Identify which cell holds the provided text, then report its [x, y] central coordinate. 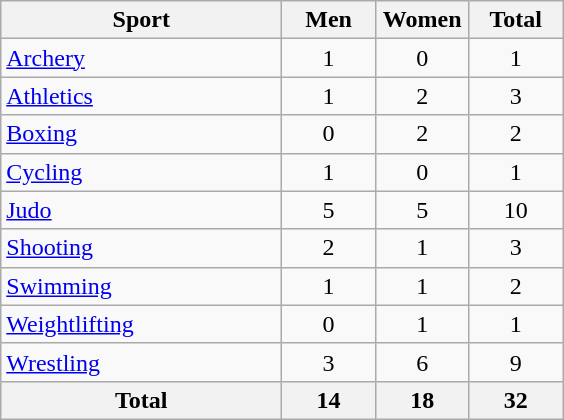
10 [516, 210]
Athletics [142, 96]
6 [422, 362]
Sport [142, 20]
Men [329, 20]
Shooting [142, 248]
14 [329, 400]
9 [516, 362]
Weightlifting [142, 324]
Swimming [142, 286]
Judo [142, 210]
Archery [142, 58]
Boxing [142, 134]
18 [422, 400]
Women [422, 20]
Cycling [142, 172]
Wrestling [142, 362]
32 [516, 400]
